Find where the given text appears and provide that cell's center as (X, Y) coordinate. 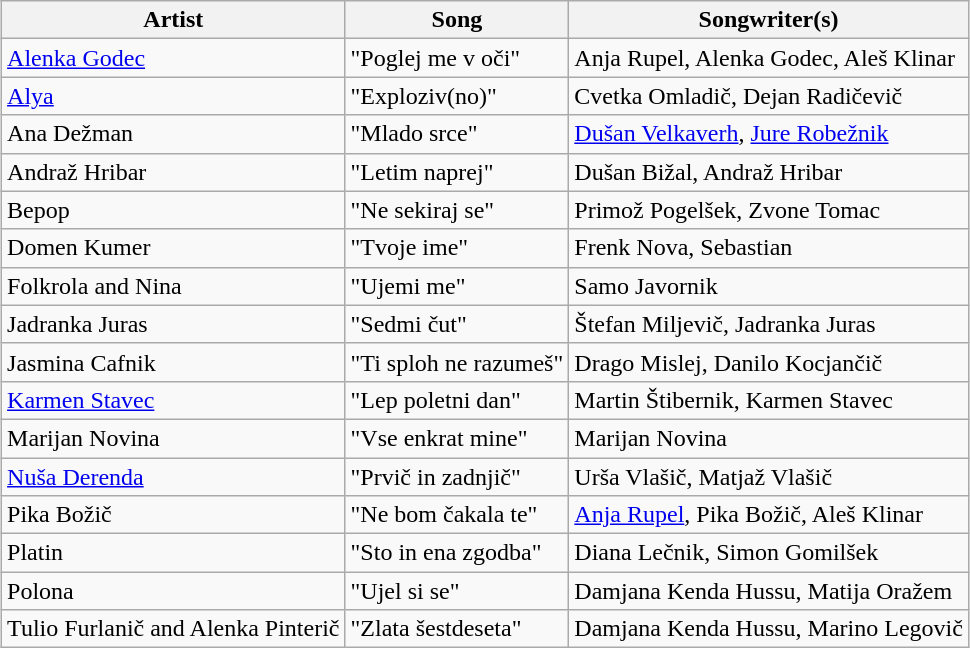
Song (457, 20)
"Zlata šestdeseta" (457, 629)
"Mlado srce" (457, 134)
"Ne sekiraj se" (457, 210)
Primož Pogelšek, Zvone Tomac (769, 210)
Tulio Furlanič and Alenka Pinterič (174, 629)
Dušan Velkaverh, Jure Robežnik (769, 134)
Jadranka Juras (174, 324)
Alya (174, 96)
"Vse enkrat mine" (457, 438)
Domen Kumer (174, 248)
Martin Štibernik, Karmen Stavec (769, 400)
Nuša Derenda (174, 477)
"Ne bom čakala te" (457, 515)
Urša Vlašič, Matjaž Vlašič (769, 477)
Cvetka Omladič, Dejan Radičevič (769, 96)
Anja Rupel, Alenka Godec, Aleš Klinar (769, 58)
Karmen Stavec (174, 400)
"Exploziv(no)" (457, 96)
"Sedmi čut" (457, 324)
Pika Božič (174, 515)
"Lep poletni dan" (457, 400)
Štefan Miljevič, Jadranka Juras (769, 324)
"Ti sploh ne razumeš" (457, 362)
Anja Rupel, Pika Božič, Aleš Klinar (769, 515)
Dušan Bižal, Andraž Hribar (769, 172)
Damjana Kenda Hussu, Matija Oražem (769, 591)
"Sto in ena zgodba" (457, 553)
Alenka Godec (174, 58)
Bepop (174, 210)
Songwriter(s) (769, 20)
Jasmina Cafnik (174, 362)
Damjana Kenda Hussu, Marino Legovič (769, 629)
Platin (174, 553)
Polona (174, 591)
Andraž Hribar (174, 172)
"Ujemi me" (457, 286)
Frenk Nova, Sebastian (769, 248)
Folkrola and Nina (174, 286)
Samo Javornik (769, 286)
"Prvič in zadnjič" (457, 477)
"Ujel si se" (457, 591)
Diana Lečnik, Simon Gomilšek (769, 553)
"Tvoje ime" (457, 248)
Ana Dežman (174, 134)
Artist (174, 20)
"Poglej me v oči" (457, 58)
Drago Mislej, Danilo Kocjančič (769, 362)
"Letim naprej" (457, 172)
